Find where the given text appears and provide that cell's center as [X, Y] coordinate. 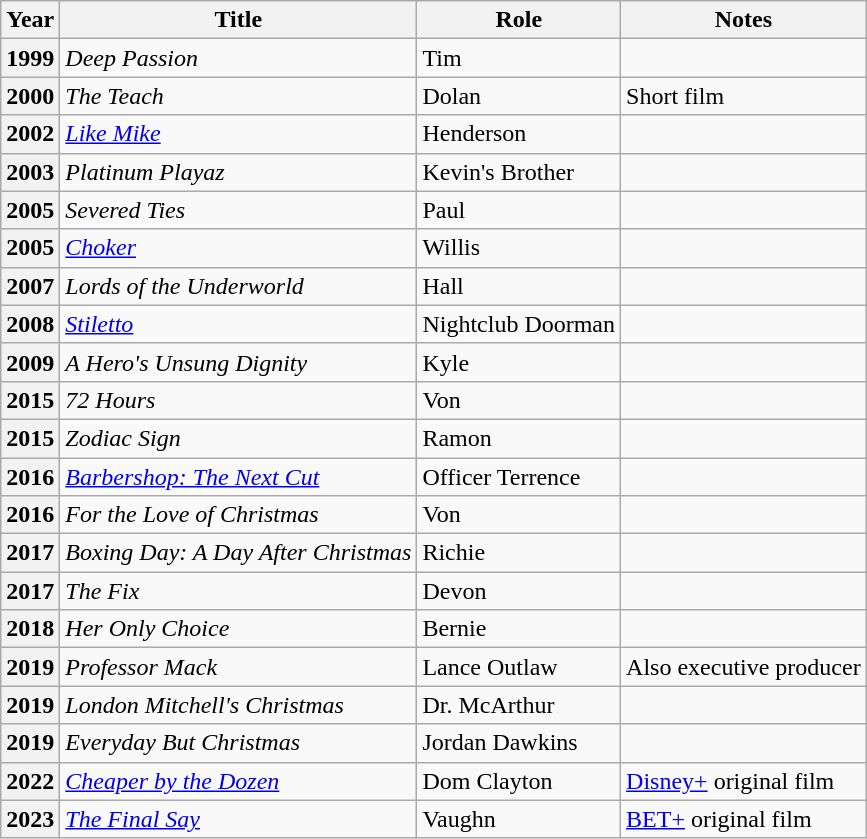
Devon [519, 591]
Officer Terrence [519, 477]
Title [238, 20]
2002 [30, 134]
Also executive producer [744, 667]
2018 [30, 629]
Platinum Playaz [238, 172]
Lords of the Underworld [238, 286]
2000 [30, 96]
Ramon [519, 438]
A Hero's Unsung Dignity [238, 362]
2023 [30, 819]
The Fix [238, 591]
Disney+ original film [744, 781]
Tim [519, 58]
Professor Mack [238, 667]
BET+ original film [744, 819]
2022 [30, 781]
Boxing Day: A Day After Christmas [238, 553]
Nightclub Doorman [519, 324]
Hall [519, 286]
Henderson [519, 134]
The Teach [238, 96]
Paul [519, 210]
2003 [30, 172]
Short film [744, 96]
Cheaper by the Dozen [238, 781]
2008 [30, 324]
For the Love of Christmas [238, 515]
Kevin's Brother [519, 172]
Zodiac Sign [238, 438]
Like Mike [238, 134]
London Mitchell's Christmas [238, 705]
Severed Ties [238, 210]
Willis [519, 248]
Role [519, 20]
Everyday But Christmas [238, 743]
Year [30, 20]
2009 [30, 362]
The Final Say [238, 819]
Jordan Dawkins [519, 743]
Dolan [519, 96]
72 Hours [238, 400]
Vaughn [519, 819]
Kyle [519, 362]
Deep Passion [238, 58]
Barbershop: The Next Cut [238, 477]
Her Only Choice [238, 629]
Dom Clayton [519, 781]
Notes [744, 20]
Bernie [519, 629]
2007 [30, 286]
Dr. McArthur [519, 705]
Stiletto [238, 324]
Lance Outlaw [519, 667]
1999 [30, 58]
Richie [519, 553]
Choker [238, 248]
